Identify which cell holds the provided text, then report its (X, Y) central coordinate. 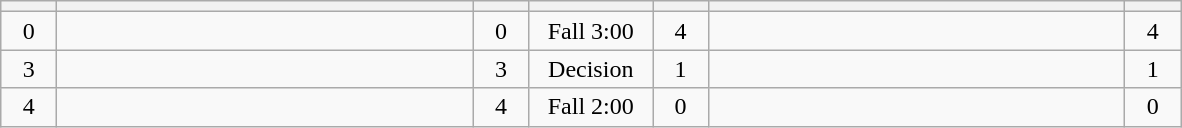
Fall 3:00 (591, 31)
Decision (591, 69)
Fall 2:00 (591, 107)
